Detect which cell encompasses the target text, then output its [x, y] center coordinate. 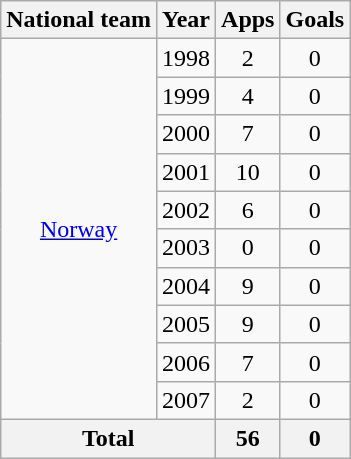
2005 [186, 324]
10 [248, 172]
Goals [315, 20]
National team [79, 20]
2004 [186, 286]
Total [108, 438]
2003 [186, 248]
6 [248, 210]
4 [248, 96]
2000 [186, 134]
2006 [186, 362]
Apps [248, 20]
2002 [186, 210]
Year [186, 20]
2001 [186, 172]
2007 [186, 400]
56 [248, 438]
1999 [186, 96]
Norway [79, 230]
1998 [186, 58]
